Identify which cell holds the provided text, then report its (x, y) central coordinate. 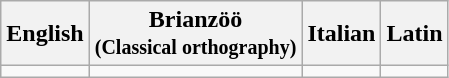
Italian (342, 34)
English (45, 34)
Brianzöö(Classical orthography) (196, 34)
Latin (414, 34)
